From the cell containing the given text, extract its center point as (X, Y) coordinate. 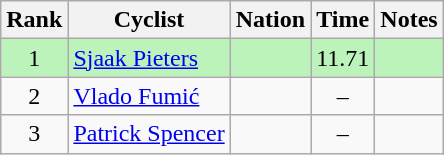
Nation (270, 20)
Cyclist (149, 20)
Time (343, 20)
Rank (34, 20)
3 (34, 134)
Vlado Fumić (149, 96)
1 (34, 58)
Patrick Spencer (149, 134)
Sjaak Pieters (149, 58)
2 (34, 96)
Notes (409, 20)
11.71 (343, 58)
